From the cell containing the given text, extract its center point as (x, y) coordinate. 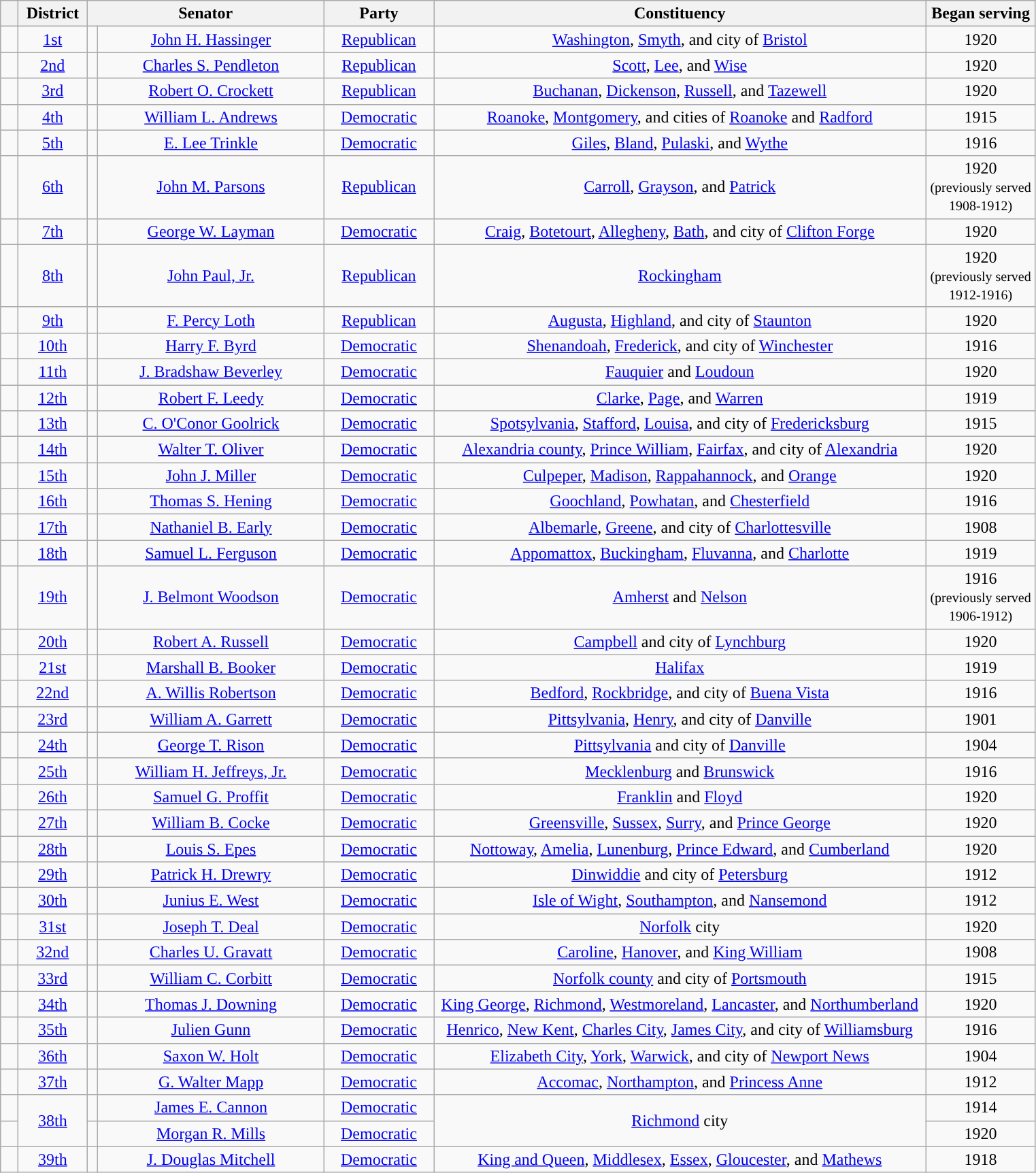
1918 (981, 1159)
Samuel G. Proffit (211, 797)
Richmond city (680, 1121)
1914 (981, 1108)
18th (53, 553)
Nathaniel B. Early (211, 527)
Harry F. Byrd (211, 346)
Halifax (680, 667)
25th (53, 771)
4th (53, 117)
5th (53, 143)
Carroll, Grayson, and Patrick (680, 187)
Robert F. Leedy (211, 398)
23rd (53, 719)
Goochland, Powhatan, and Chesterfield (680, 501)
George T. Rison (211, 745)
Spotsylvania, Stafford, Louisa, and city of Fredericksburg (680, 424)
32nd (53, 953)
King George, Richmond, Westmoreland, Lancaster, and Northumberland (680, 1004)
Isle of Wight, Southampton, and Nansemond (680, 901)
James E. Cannon (211, 1108)
Augusta, Highland, and city of Staunton (680, 320)
Robert A. Russell (211, 642)
33rd (53, 978)
Caroline, Hanover, and King William (680, 953)
12th (53, 398)
Samuel L. Ferguson (211, 553)
Giles, Bland, Pulaski, and Wythe (680, 143)
Amherst and Nelson (680, 597)
11th (53, 371)
Mecklenburg and Brunswick (680, 771)
31st (53, 927)
Franklin and Floyd (680, 797)
Began serving (981, 14)
John Paul, Jr. (211, 276)
C. O'Conor Goolrick (211, 424)
Appomattox, Buckingham, Fluvanna, and Charlotte (680, 553)
Scott, Lee, and Wise (680, 65)
38th (53, 1121)
9th (53, 320)
19th (53, 597)
Marshall B. Booker (211, 667)
1st (53, 39)
16th (53, 501)
William B. Cocke (211, 823)
Pittsylvania, Henry, and city of Danville (680, 719)
7th (53, 231)
William H. Jeffreys, Jr. (211, 771)
Norfolk county and city of Portsmouth (680, 978)
Bedford, Rockbridge, and city of Buena Vista (680, 693)
J. Douglas Mitchell (211, 1159)
26th (53, 797)
27th (53, 823)
Accomac, Northampton, and Princess Anne (680, 1082)
William L. Andrews (211, 117)
Alexandria county, Prince William, Fairfax, and city of Alexandria (680, 450)
Buchanan, Dickenson, Russell, and Tazewell (680, 91)
14th (53, 450)
1901 (981, 719)
Henrico, New Kent, Charles City, James City, and city of Williamsburg (680, 1030)
8th (53, 276)
A. Willis Robertson (211, 693)
39th (53, 1159)
Saxon W. Holt (211, 1056)
Washington, Smyth, and city of Bristol (680, 39)
Greensville, Sussex, Surry, and Prince George (680, 823)
17th (53, 527)
2nd (53, 65)
Walter T. Oliver (211, 450)
Charles S. Pendleton (211, 65)
30th (53, 901)
William C. Corbitt (211, 978)
Pittsylvania and city of Danville (680, 745)
Patrick H. Drewry (211, 875)
Culpeper, Madison, Rappahannock, and Orange (680, 476)
29th (53, 875)
Dinwiddie and city of Petersburg (680, 875)
Thomas J. Downing (211, 1004)
J. Bradshaw Beverley (211, 371)
6th (53, 187)
Constituency (680, 14)
Party (378, 14)
34th (53, 1004)
George W. Layman (211, 231)
Albemarle, Greene, and city of Charlottesville (680, 527)
F. Percy Loth (211, 320)
Clarke, Page, and Warren (680, 398)
Joseph T. Deal (211, 927)
Campbell and city of Lynchburg (680, 642)
22nd (53, 693)
E. Lee Trinkle (211, 143)
Robert O. Crockett (211, 91)
Nottoway, Amelia, Lunenburg, Prince Edward, and Cumberland (680, 848)
Shenandoah, Frederick, and city of Winchester (680, 346)
10th (53, 346)
1916(previously served 1906-1912) (981, 597)
24th (53, 745)
Fauquier and Loudoun (680, 371)
Rockingham (680, 276)
1920(previously served 1912-1916) (981, 276)
John J. Miller (211, 476)
Thomas S. Hening (211, 501)
15th (53, 476)
District (53, 14)
J. Belmont Woodson (211, 597)
28th (53, 848)
13th (53, 424)
37th (53, 1082)
Senator (205, 14)
William A. Garrett (211, 719)
Morgan R. Mills (211, 1134)
Norfolk city (680, 927)
Charles U. Gravatt (211, 953)
21st (53, 667)
Elizabeth City, York, Warwick, and city of Newport News (680, 1056)
G. Walter Mapp (211, 1082)
35th (53, 1030)
King and Queen, Middlesex, Essex, Gloucester, and Mathews (680, 1159)
Julien Gunn (211, 1030)
Roanoke, Montgomery, and cities of Roanoke and Radford (680, 117)
36th (53, 1056)
20th (53, 642)
John H. Hassinger (211, 39)
Junius E. West (211, 901)
Craig, Botetourt, Allegheny, Bath, and city of Clifton Forge (680, 231)
Louis S. Epes (211, 848)
John M. Parsons (211, 187)
3rd (53, 91)
1920(previously served 1908-1912) (981, 187)
